Provide the (x, y) coordinate of the cell's center where the given text is located.  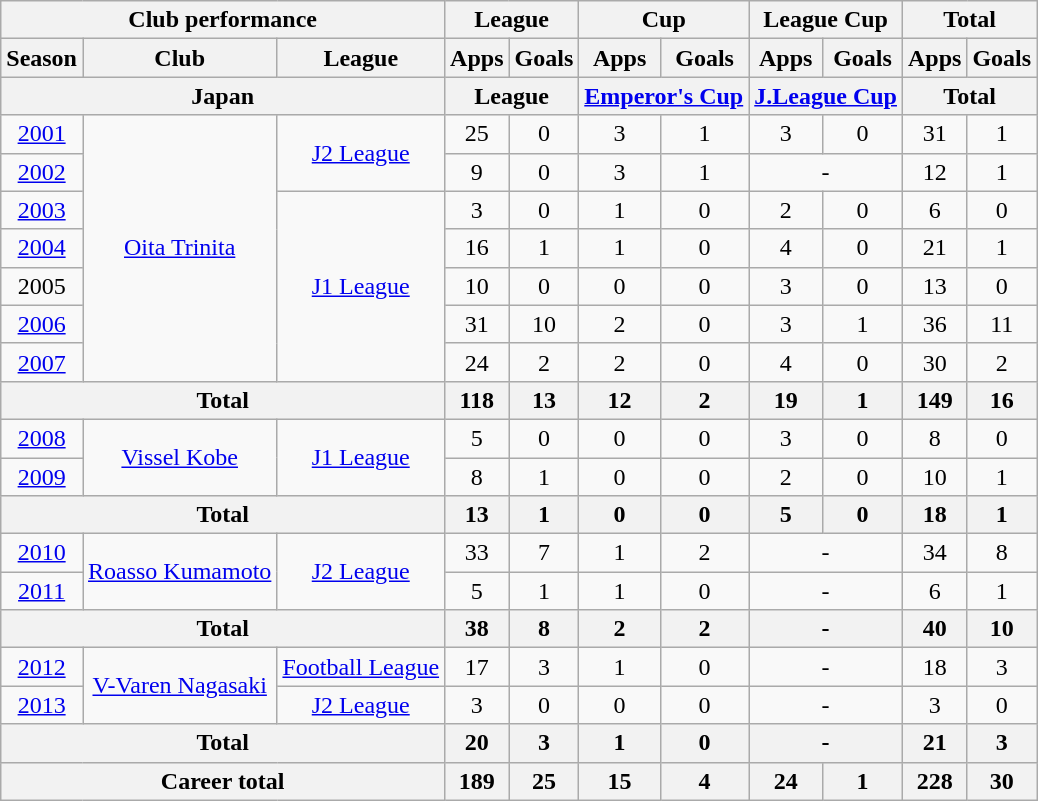
J.League Cup (826, 96)
2004 (42, 248)
15 (620, 781)
Oita Trinita (179, 248)
149 (934, 400)
2008 (42, 438)
33 (477, 553)
Roasso Kumamoto (179, 572)
2012 (42, 667)
19 (786, 400)
2011 (42, 591)
36 (934, 324)
League Cup (826, 20)
V-Varen Nagasaki (179, 686)
2005 (42, 286)
2006 (42, 324)
20 (477, 743)
2010 (42, 553)
2013 (42, 705)
9 (477, 172)
11 (1002, 324)
118 (477, 400)
17 (477, 667)
Football League (361, 667)
Club performance (223, 20)
34 (934, 553)
2007 (42, 362)
2009 (42, 477)
Career total (223, 781)
2003 (42, 210)
Emperor's Cup (664, 96)
228 (934, 781)
Season (42, 58)
Japan (223, 96)
38 (477, 629)
7 (544, 553)
189 (477, 781)
Vissel Kobe (179, 457)
2002 (42, 172)
Club (179, 58)
40 (934, 629)
2001 (42, 134)
Cup (664, 20)
